Return (X, Y) of the center of cell containing provided text 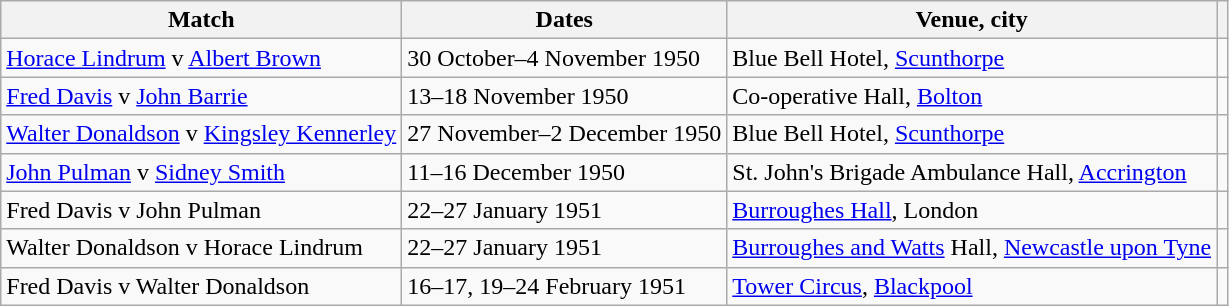
Horace Lindrum v Albert Brown (202, 58)
Walter Donaldson v Horace Lindrum (202, 248)
Tower Circus, Blackpool (972, 286)
Fred Davis v Walter Donaldson (202, 286)
13–18 November 1950 (564, 96)
Dates (564, 20)
St. John's Brigade Ambulance Hall, Accrington (972, 172)
30 October–4 November 1950 (564, 58)
Fred Davis v John Barrie (202, 96)
Co-operative Hall, Bolton (972, 96)
11–16 December 1950 (564, 172)
John Pulman v Sidney Smith (202, 172)
Fred Davis v John Pulman (202, 210)
16–17, 19–24 February 1951 (564, 286)
Burroughes and Watts Hall, Newcastle upon Tyne (972, 248)
Walter Donaldson v Kingsley Kennerley (202, 134)
Venue, city (972, 20)
27 November–2 December 1950 (564, 134)
Burroughes Hall, London (972, 210)
Match (202, 20)
